Scan for the cell matching the given text and deliver its [x, y] coordinate at center. 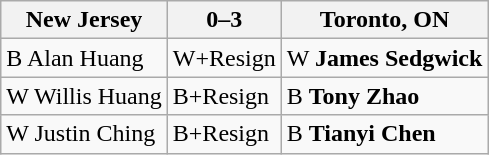
W+Resign [224, 58]
Toronto, ON [384, 20]
B Tony Zhao [384, 96]
B Alan Huang [84, 58]
B Tianyi Chen [384, 134]
W James Sedgwick [384, 58]
W Willis Huang [84, 96]
0–3 [224, 20]
W Justin Ching [84, 134]
New Jersey [84, 20]
